Search for the cell housing the specified text and yield its (X, Y) center coordinate. 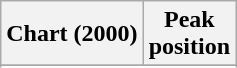
Peakposition (189, 34)
Chart (2000) (72, 34)
